Locate the cell with the specified text and output its (X, Y) center coordinate. 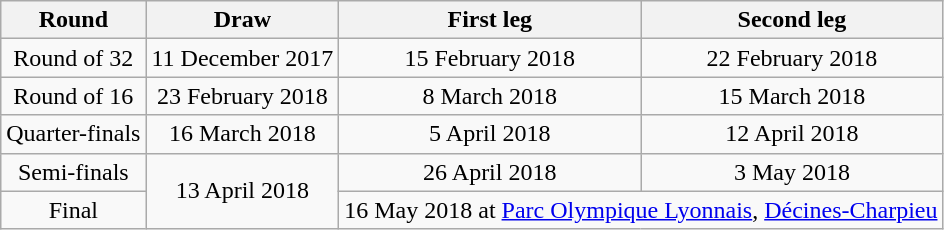
11 December 2017 (242, 58)
Quarter-finals (74, 134)
15 March 2018 (792, 96)
15 February 2018 (490, 58)
Final (74, 210)
First leg (490, 20)
Semi-finals (74, 172)
8 March 2018 (490, 96)
5 April 2018 (490, 134)
13 April 2018 (242, 191)
Round of 16 (74, 96)
Draw (242, 20)
16 May 2018 at Parc Olympique Lyonnais, Décines-Charpieu (641, 210)
Round (74, 20)
16 March 2018 (242, 134)
22 February 2018 (792, 58)
Round of 32 (74, 58)
12 April 2018 (792, 134)
Second leg (792, 20)
26 April 2018 (490, 172)
3 May 2018 (792, 172)
23 February 2018 (242, 96)
